Return the (X, Y) coordinate for the center point of the cell that contains the specified text.  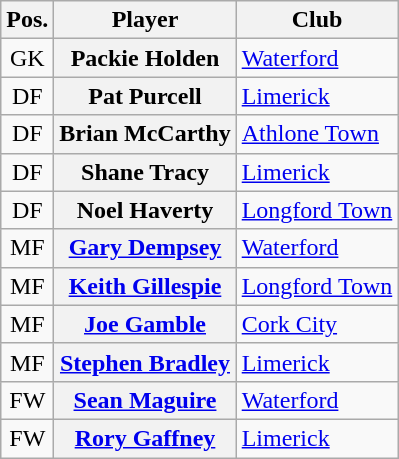
Cork City (317, 324)
Player (145, 20)
Sean Maguire (145, 400)
Noel Haverty (145, 210)
Athlone Town (317, 134)
Keith Gillespie (145, 286)
Pat Purcell (145, 96)
Gary Dempsey (145, 248)
Rory Gaffney (145, 438)
Joe Gamble (145, 324)
Pos. (28, 20)
Packie Holden (145, 58)
Stephen Bradley (145, 362)
Club (317, 20)
GK (28, 58)
Brian McCarthy (145, 134)
Shane Tracy (145, 172)
